Locate the cell with the specified text and output its [x, y] center coordinate. 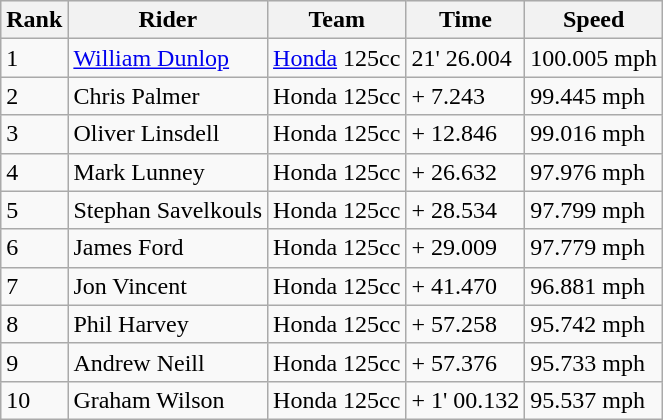
7 [34, 286]
Andrew Neill [168, 362]
Time [466, 20]
+ 26.632 [466, 172]
+ 7.243 [466, 96]
9 [34, 362]
Graham Wilson [168, 400]
Stephan Savelkouls [168, 210]
8 [34, 324]
Mark Lunney [168, 172]
97.779 mph [594, 248]
+ 41.470 [466, 286]
1 [34, 58]
+ 28.534 [466, 210]
6 [34, 248]
99.016 mph [594, 134]
Jon Vincent [168, 286]
Rank [34, 20]
Chris Palmer [168, 96]
97.976 mph [594, 172]
95.537 mph [594, 400]
2 [34, 96]
+ 57.258 [466, 324]
+ 12.846 [466, 134]
100.005 mph [594, 58]
William Dunlop [168, 58]
21' 26.004 [466, 58]
Speed [594, 20]
Rider [168, 20]
96.881 mph [594, 286]
4 [34, 172]
3 [34, 134]
99.445 mph [594, 96]
James Ford [168, 248]
+ 1' 00.132 [466, 400]
97.799 mph [594, 210]
Phil Harvey [168, 324]
10 [34, 400]
95.742 mph [594, 324]
+ 29.009 [466, 248]
Oliver Linsdell [168, 134]
5 [34, 210]
+ 57.376 [466, 362]
95.733 mph [594, 362]
Team [337, 20]
